Detect which cell encompasses the target text, then output its [X, Y] center coordinate. 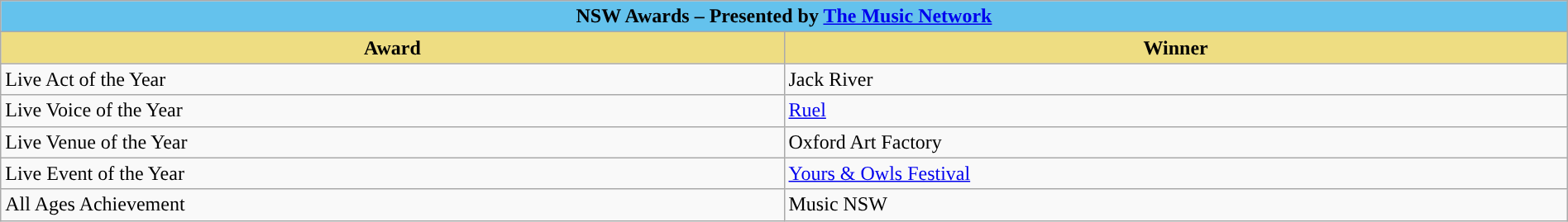
Jack River [1176, 79]
Ruel [1176, 111]
Live Event of the Year [392, 173]
Winner [1176, 48]
NSW Awards – Presented by The Music Network [784, 17]
Music NSW [1176, 205]
Live Act of the Year [392, 79]
Oxford Art Factory [1176, 142]
All Ages Achievement [392, 205]
Award [392, 48]
Live Voice of the Year [392, 111]
Yours & Owls Festival [1176, 173]
Live Venue of the Year [392, 142]
